Determine the (X, Y) coordinate at the center of the cell enclosing the given text.  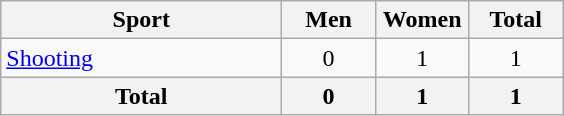
Sport (142, 20)
Men (329, 20)
Shooting (142, 58)
Women (422, 20)
